Return the [X, Y] coordinate for the center point of the cell that contains the specified text.  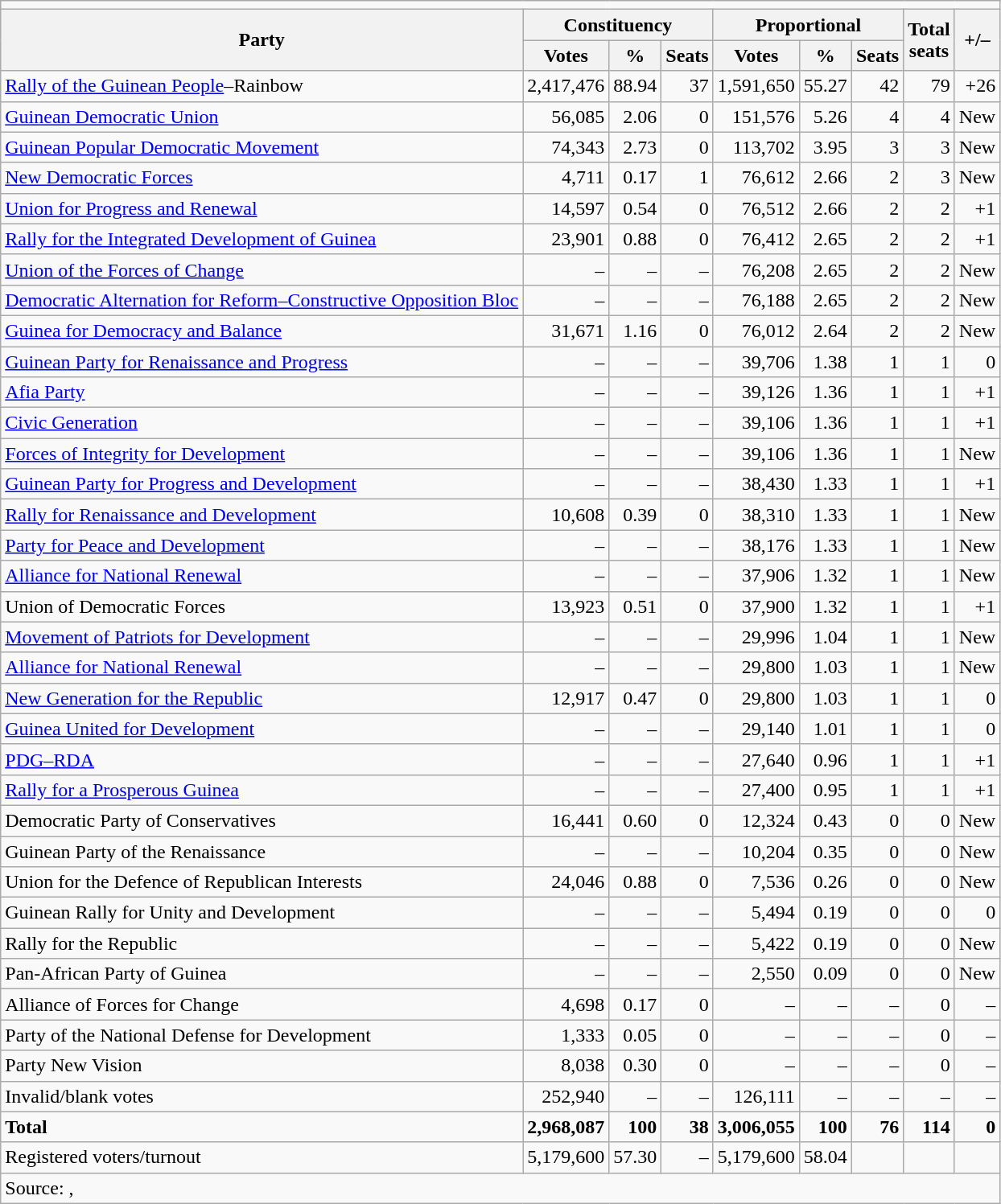
88.94 [636, 86]
Totalseats [929, 40]
5,494 [756, 913]
4,698 [566, 1005]
Civic Generation [262, 423]
1.16 [636, 331]
39,126 [756, 392]
38,176 [756, 545]
5,422 [756, 943]
Rally for the Republic [262, 943]
16,441 [566, 820]
Guinean Party of the Renaissance [262, 852]
76,412 [756, 239]
76,612 [756, 178]
1,591,650 [756, 86]
Movement of Patriots for Development [262, 637]
1.38 [826, 361]
0.51 [636, 606]
Registered voters/turnout [262, 1157]
76,512 [756, 208]
56,085 [566, 117]
Pan-African Party of Guinea [262, 974]
Union of the Forces of Change [262, 269]
Party for Peace and Development [262, 545]
Rally for the Integrated Development of Guinea [262, 239]
38,430 [756, 484]
8,038 [566, 1066]
Forces of Integrity for Development [262, 454]
New Generation for the Republic [262, 698]
+/– [977, 40]
57.30 [636, 1157]
Party [262, 40]
2.06 [636, 117]
5.26 [826, 117]
PDG–RDA [262, 759]
12,917 [566, 698]
27,400 [756, 790]
Invalid/blank votes [262, 1096]
74,343 [566, 147]
Rally of the Guinean People–Rainbow [262, 86]
2,417,476 [566, 86]
37,900 [756, 606]
0.26 [826, 882]
Democratic Party of Conservatives [262, 820]
Party of the National Defense for Development [262, 1035]
+26 [977, 86]
Total [262, 1127]
151,576 [756, 117]
0.05 [636, 1035]
Guinean Party for Progress and Development [262, 484]
114 [929, 1127]
7,536 [756, 882]
0.96 [826, 759]
126,111 [756, 1096]
76,188 [756, 300]
Proportional [808, 25]
2,968,087 [566, 1127]
Source: , [500, 1188]
2,550 [756, 974]
Guinea for Democracy and Balance [262, 331]
14,597 [566, 208]
29,996 [756, 637]
New Democratic Forces [262, 178]
1.04 [826, 637]
76,012 [756, 331]
Rally for a Prosperous Guinea [262, 790]
0.60 [636, 820]
Afia Party [262, 392]
4,711 [566, 178]
58.04 [826, 1157]
Guinean Democratic Union [262, 117]
79 [929, 86]
55.27 [826, 86]
3,006,055 [756, 1127]
31,671 [566, 331]
0.39 [636, 515]
0.47 [636, 698]
Guinean Party for Renaissance and Progress [262, 361]
Alliance of Forces for Change [262, 1005]
13,923 [566, 606]
Union for the Defence of Republican Interests [262, 882]
2.64 [826, 331]
0.09 [826, 974]
113,702 [756, 147]
38 [687, 1127]
Democratic Alternation for Reform–Constructive Opposition Bloc [262, 300]
0.30 [636, 1066]
Union of Democratic Forces [262, 606]
23,901 [566, 239]
Rally for Renaissance and Development [262, 515]
0.43 [826, 820]
0.35 [826, 852]
0.95 [826, 790]
Constituency [618, 25]
76,208 [756, 269]
10,204 [756, 852]
24,046 [566, 882]
39,706 [756, 361]
Union for Progress and Renewal [262, 208]
2.73 [636, 147]
76 [877, 1127]
10,608 [566, 515]
37 [687, 86]
29,140 [756, 729]
0.54 [636, 208]
Guinean Rally for Unity and Development [262, 913]
252,940 [566, 1096]
42 [877, 86]
37,906 [756, 576]
3.95 [826, 147]
1,333 [566, 1035]
Guinean Popular Democratic Movement [262, 147]
27,640 [756, 759]
12,324 [756, 820]
Party New Vision [262, 1066]
1.01 [826, 729]
38,310 [756, 515]
Guinea United for Development [262, 729]
